For the text-containing cell, return its midpoint in [x, y] coordinate format. 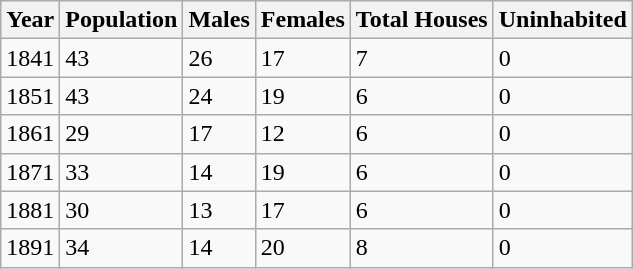
24 [219, 96]
8 [422, 248]
20 [302, 248]
1851 [30, 96]
Total Houses [422, 20]
34 [122, 248]
1841 [30, 58]
26 [219, 58]
1881 [30, 210]
Females [302, 20]
Males [219, 20]
12 [302, 134]
Uninhabited [562, 20]
7 [422, 58]
Year [30, 20]
1891 [30, 248]
30 [122, 210]
33 [122, 172]
1871 [30, 172]
1861 [30, 134]
13 [219, 210]
29 [122, 134]
Population [122, 20]
